Locate the cell with the specified text and output its (X, Y) center coordinate. 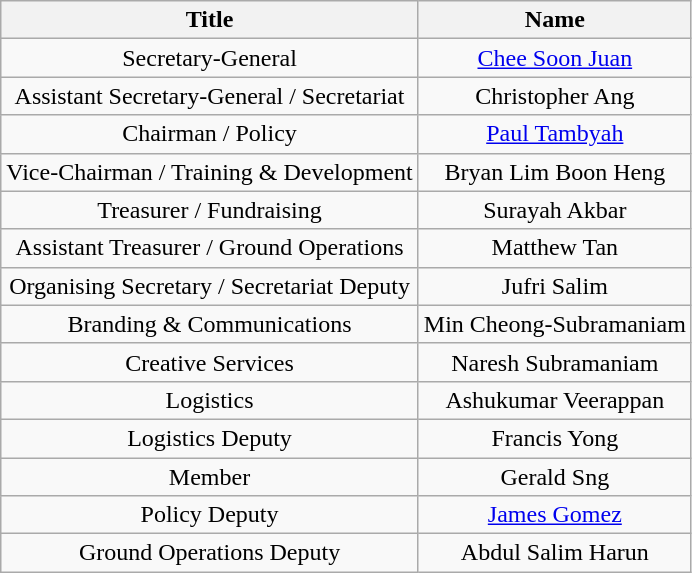
Abdul Salim Harun (554, 553)
Title (210, 20)
Paul Tambyah (554, 134)
Christopher Ang (554, 96)
Francis Yong (554, 438)
Branding & Communications (210, 324)
Logistics (210, 400)
Organising Secretary / Secretariat Deputy (210, 286)
Bryan Lim Boon Heng (554, 172)
Naresh Subramaniam (554, 362)
Member (210, 477)
Assistant Secretary-General / Secretariat (210, 96)
Assistant Treasurer / Ground Operations (210, 248)
Treasurer / Fundraising (210, 210)
Jufri Salim (554, 286)
Creative Services (210, 362)
Ground Operations Deputy (210, 553)
Logistics Deputy (210, 438)
Gerald Sng (554, 477)
Vice-Chairman / Training & Development (210, 172)
Secretary-General (210, 58)
Name (554, 20)
James Gomez (554, 515)
Matthew Tan (554, 248)
Policy Deputy (210, 515)
Min Cheong-Subramaniam (554, 324)
Surayah Akbar (554, 210)
Chairman / Policy (210, 134)
Chee Soon Juan (554, 58)
Ashukumar Veerappan (554, 400)
